Pinpoint the cell where the given text exists, returning its [X, Y] midpoint coordinate. 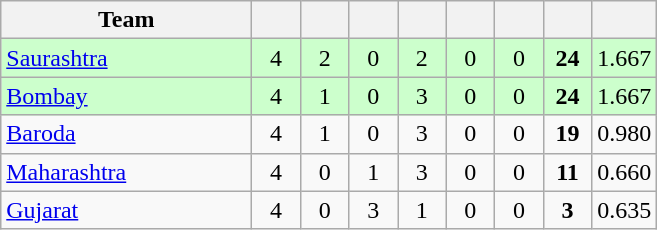
Maharashtra [126, 172]
Team [126, 20]
Bombay [126, 96]
Gujarat [126, 210]
0.660 [624, 172]
Baroda [126, 134]
0.635 [624, 210]
19 [568, 134]
0.980 [624, 134]
11 [568, 172]
Saurashtra [126, 58]
